Return [X, Y] of the center of cell containing provided text 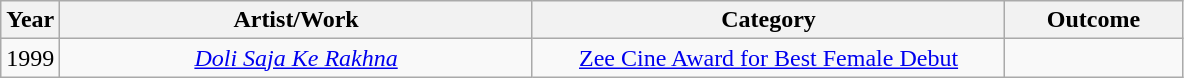
Outcome [1094, 20]
Zee Cine Award for Best Female Debut [768, 58]
1999 [30, 58]
Year [30, 20]
Artist/Work [296, 20]
Category [768, 20]
Doli Saja Ke Rakhna [296, 58]
